For the text-containing cell, return its midpoint in [X, Y] coordinate format. 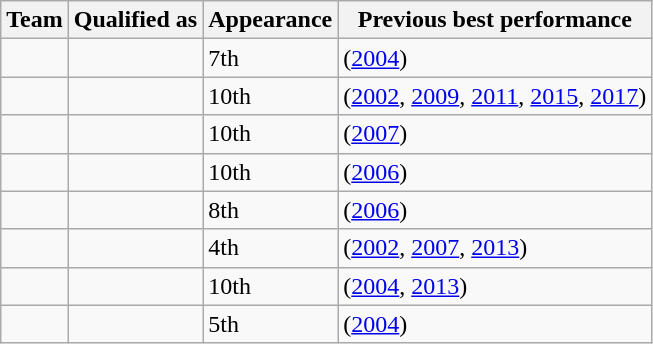
5th [270, 324]
8th [270, 210]
Team [35, 20]
(2007) [495, 134]
(2002, 2007, 2013) [495, 248]
(2002, 2009, 2011, 2015, 2017) [495, 96]
Previous best performance [495, 20]
(2004, 2013) [495, 286]
4th [270, 248]
Qualified as [135, 20]
7th [270, 58]
Appearance [270, 20]
